Capture the cell that displays the provided text and extract its (x, y) central coordinate. 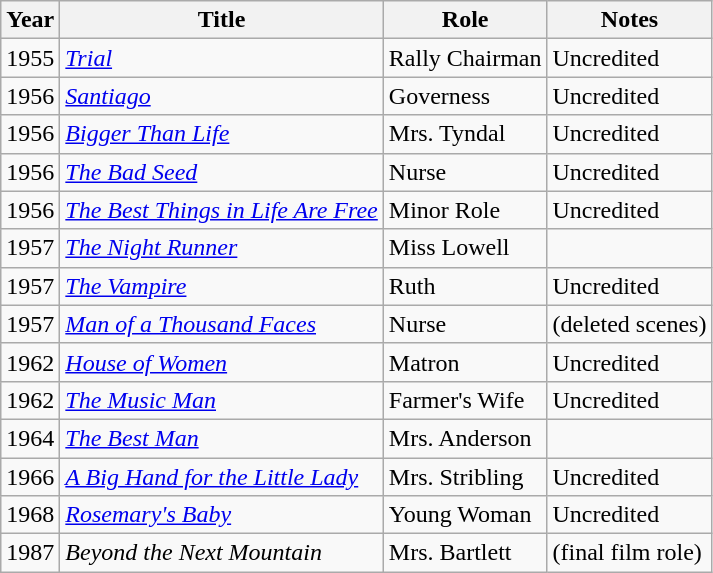
Governess (465, 96)
The Music Man (222, 400)
Beyond the Next Mountain (222, 553)
The Vampire (222, 286)
Man of a Thousand Faces (222, 324)
Miss Lowell (465, 248)
Rosemary's Baby (222, 515)
Farmer's Wife (465, 400)
Trial (222, 58)
(final film role) (630, 553)
The Best Man (222, 438)
1964 (30, 438)
The Bad Seed (222, 172)
Minor Role (465, 210)
1966 (30, 477)
The Night Runner (222, 248)
1968 (30, 515)
Mrs. Stribling (465, 477)
Mrs. Tyndal (465, 134)
A Big Hand for the Little Lady (222, 477)
Ruth (465, 286)
Year (30, 20)
The Best Things in Life Are Free (222, 210)
Mrs. Bartlett (465, 553)
Matron (465, 362)
1955 (30, 58)
Santiago (222, 96)
Bigger Than Life (222, 134)
Mrs. Anderson (465, 438)
1987 (30, 553)
Young Woman (465, 515)
House of Women (222, 362)
Role (465, 20)
(deleted scenes) (630, 324)
Rally Chairman (465, 58)
Title (222, 20)
Notes (630, 20)
